Find where the given text appears and provide that cell's center as (X, Y) coordinate. 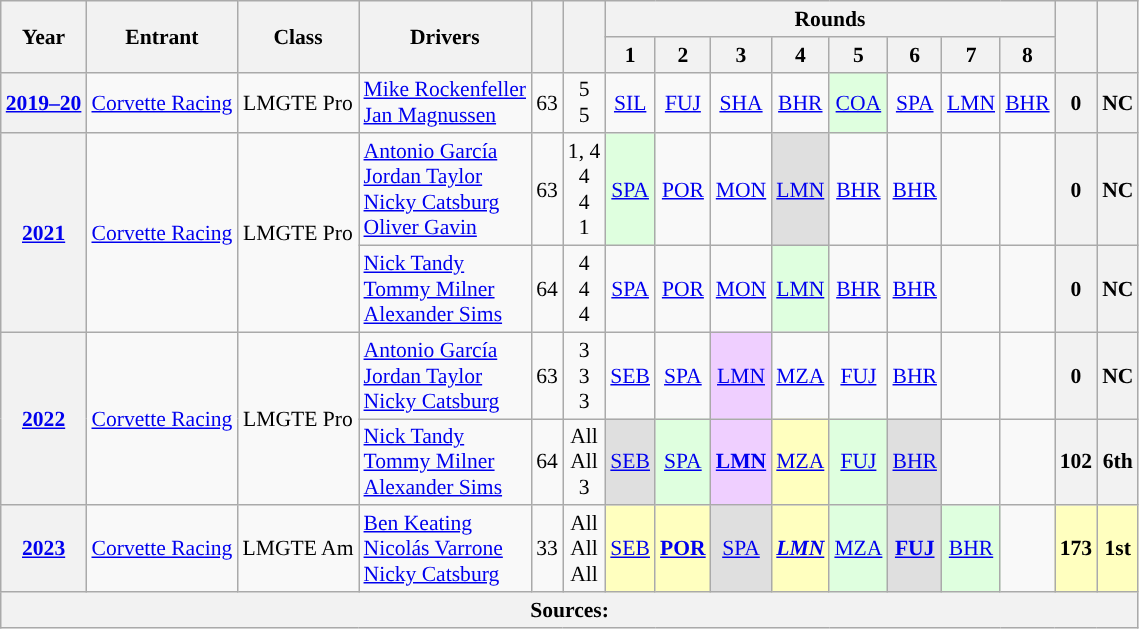
8 (1028, 55)
Mike Rockenfeller Jan Magnussen (444, 102)
2023 (44, 550)
Ben Keating Nicolás Varrone Nicky Catsburg (444, 550)
6th (1118, 462)
SHA (742, 102)
Antonio García Jordan Taylor Nicky Catsburg (444, 376)
7 (971, 55)
Antonio García Jordan Taylor Nicky Catsburg Oliver Gavin (444, 190)
6 (914, 55)
2019–20 (44, 102)
1st (1118, 550)
SIL (630, 102)
102 (1076, 462)
55 (584, 102)
Year (44, 36)
2 (683, 55)
333 (584, 376)
Rounds (830, 19)
33 (547, 550)
AllAll3 (584, 462)
3 (742, 55)
4 (800, 55)
5 (858, 55)
AllAllAll (584, 550)
Entrant (162, 36)
2022 (44, 418)
2021 (44, 234)
173 (1076, 550)
1 (630, 55)
Class (298, 36)
1, 4441 (584, 190)
Drivers (444, 36)
COA (858, 102)
LMGTE Am (298, 550)
444 (584, 290)
Sources: (570, 610)
